Capture the cell that displays the provided text and extract its (X, Y) central coordinate. 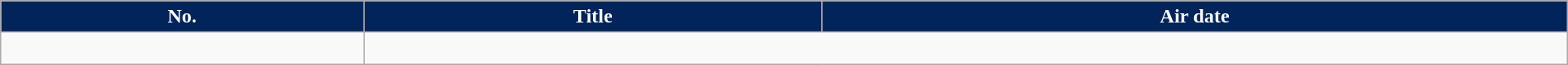
Air date (1194, 17)
No. (182, 17)
Title (593, 17)
